Capture the cell that displays the provided text and extract its (x, y) central coordinate. 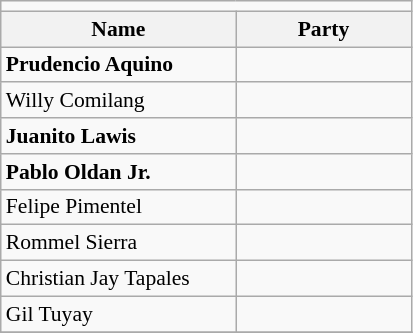
Name (118, 29)
Rommel Sierra (118, 243)
Juanito Lawis (118, 136)
Prudencio Aquino (118, 65)
Felipe Pimentel (118, 207)
Party (324, 29)
Pablo Oldan Jr. (118, 172)
Willy Comilang (118, 101)
Christian Jay Tapales (118, 279)
Gil Tuyay (118, 314)
